Detect which cell encompasses the target text, then output its [x, y] center coordinate. 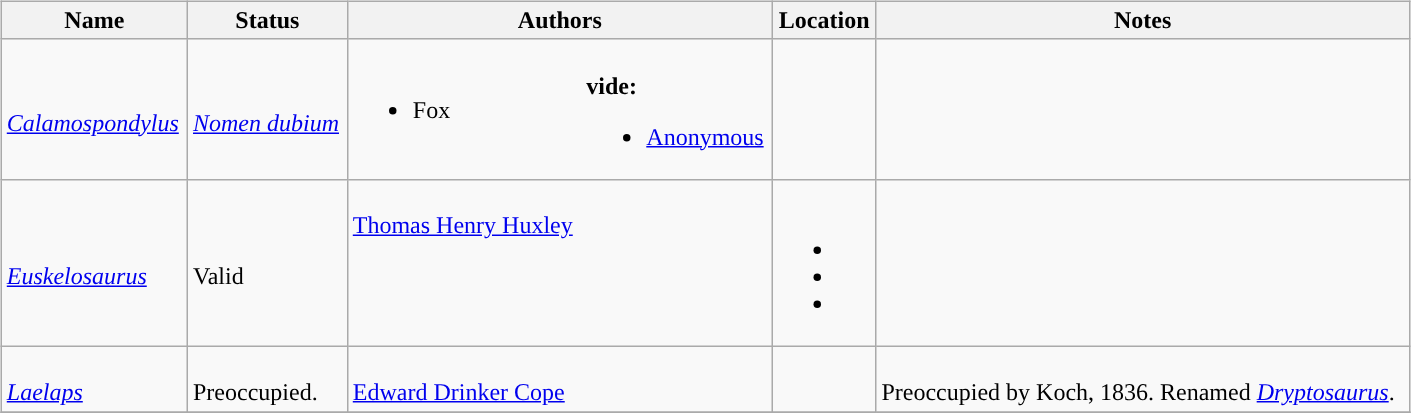
Euskelosaurus [94, 262]
Fox [464, 109]
vide:Anonymous [678, 109]
Status [267, 20]
Preoccupied. [267, 378]
Name [94, 20]
Notes [1142, 20]
Preoccupied by Koch, 1836. Renamed Dryptosaurus. [1142, 378]
Laelaps [94, 378]
Edward Drinker Cope [464, 378]
Authors [560, 20]
Valid [267, 262]
Calamospondylus [94, 109]
Nomen dubium [267, 109]
Location [824, 20]
Thomas Henry Huxley [464, 262]
